For the text-containing cell, return its midpoint in [x, y] coordinate format. 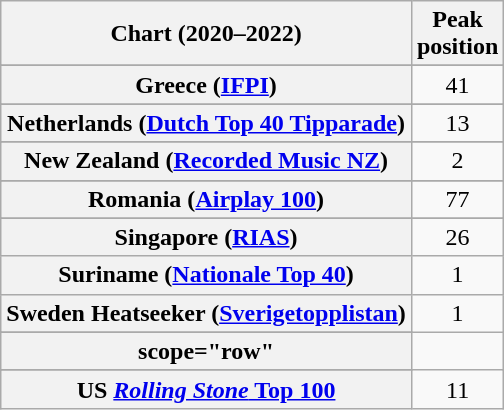
Greece (IFPI) [206, 85]
41 [457, 85]
Chart (2020–2022) [206, 34]
Singapore (RIAS) [206, 237]
77 [457, 199]
13 [457, 123]
26 [457, 237]
New Zealand (Recorded Music NZ) [206, 161]
2 [457, 161]
Romania (Airplay 100) [206, 199]
Netherlands (Dutch Top 40 Tipparade) [206, 123]
11 [457, 389]
Sweden Heatseeker (Sverigetopplistan) [206, 313]
Peakposition [457, 34]
US Rolling Stone Top 100 [206, 389]
Suriname (Nationale Top 40) [206, 275]
scope="row" [206, 351]
